Scan for the cell matching the given text and deliver its [x, y] coordinate at center. 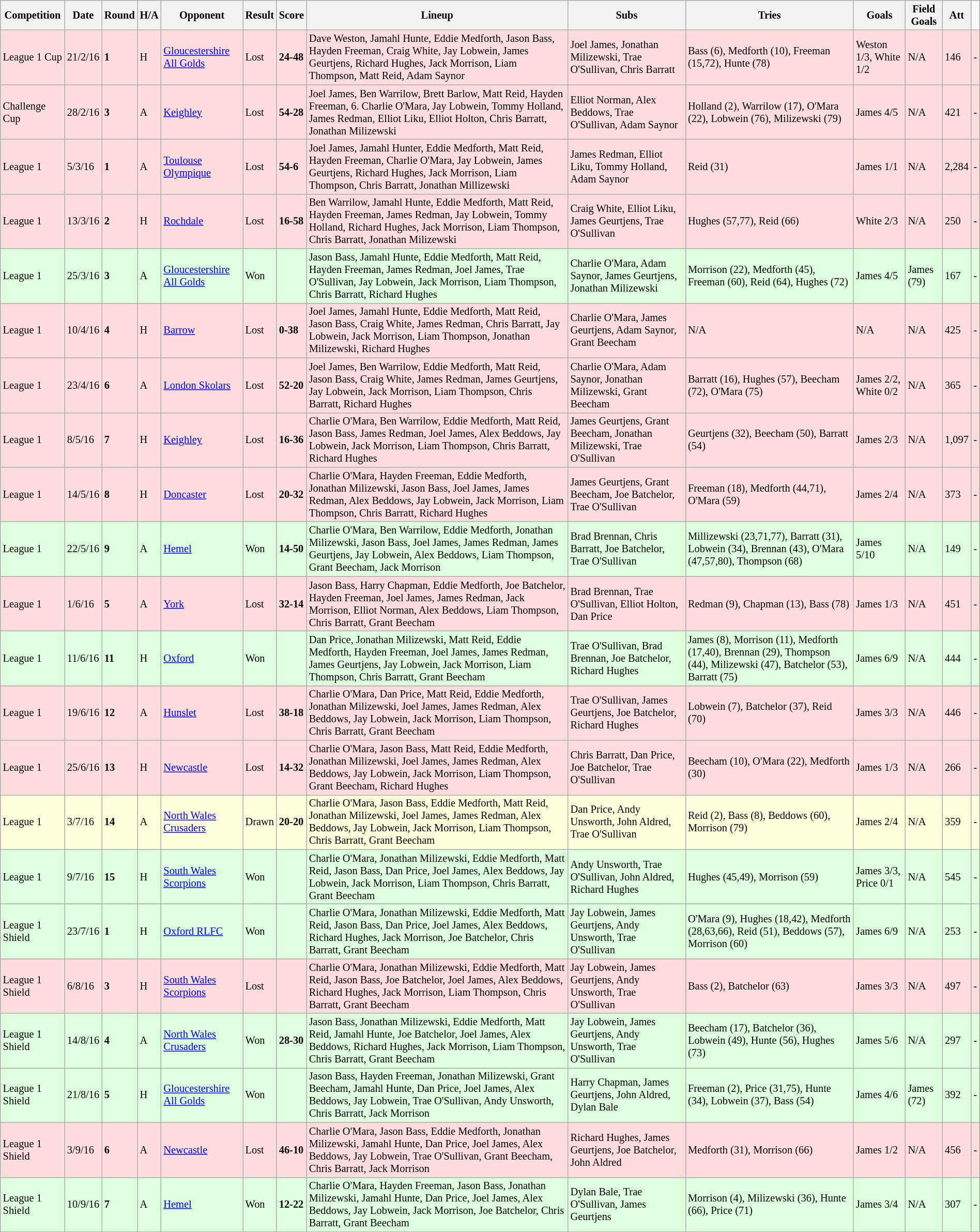
James 1/2 [879, 1150]
23/4/16 [83, 385]
Field Goals [924, 15]
15 [120, 877]
46-10 [292, 1150]
373 [957, 494]
Trae O'Sullivan, James Geurtjens, Joe Batchelor, Richard Hughes [627, 713]
James Geurtjens, Grant Beecham, Joe Batchelor, Trae O'Sullivan [627, 494]
444 [957, 658]
Competition [33, 15]
22/5/16 [83, 549]
23/7/16 [83, 931]
10/4/16 [83, 330]
Charlie O'Mara, Adam Saynor, Jonathan Milizewski, Grant Beecham [627, 385]
13/3/16 [83, 221]
1/6/16 [83, 604]
Medforth (31), Morrison (66) [769, 1150]
James 3/3, Price 0/1 [879, 877]
16-58 [292, 221]
2 [120, 221]
Lobwein (7), Batchelor (37), Reid (70) [769, 713]
12 [120, 713]
8 [120, 494]
11/6/16 [83, 658]
250 [957, 221]
9 [120, 549]
146 [957, 57]
Goals [879, 15]
Dylan Bale, Trae O'Sullivan, James Geurtjens [627, 1205]
14/8/16 [83, 1041]
Bass (2), Batchelor (63) [769, 986]
Freeman (2), Price (31,75), Hunte (34), Lobwein (37), Bass (54) [769, 1095]
13 [120, 768]
Chris Barratt, Dan Price, Joe Batchelor, Trae O'Sullivan [627, 768]
H/A [149, 15]
3/9/16 [83, 1150]
54-6 [292, 166]
Att [957, 15]
Morrison (4), Milizewski (36), Hunte (66), Price (71) [769, 1205]
Barrow [202, 330]
James 3/4 [879, 1205]
York [202, 604]
14 [120, 822]
451 [957, 604]
Barratt (16), Hughes (57), Beecham (72), O'Mara (75) [769, 385]
Rochdale [202, 221]
3/7/16 [83, 822]
297 [957, 1041]
266 [957, 768]
White 2/3 [879, 221]
Morrison (22), Medforth (45), Freeman (60), Reid (64), Hughes (72) [769, 276]
Result [259, 15]
James (72) [924, 1095]
James 2/2, White 0/2 [879, 385]
O'Mara (9), Hughes (18,42), Medforth (28,63,66), Reid (51), Beddows (57), Morrison (60) [769, 931]
359 [957, 822]
Bass (6), Medforth (10), Freeman (15,72), Hunte (78) [769, 57]
Challenge Cup [33, 112]
Richard Hughes, James Geurtjens, Joe Batchelor, John Aldred [627, 1150]
James 4/6 [879, 1095]
8/5/16 [83, 440]
Beecham (17), Batchelor (36), Lobwein (49), Hunte (56), Hughes (73) [769, 1041]
425 [957, 330]
Freeman (18), Medforth (44,71), O'Mara (59) [769, 494]
2,284 [957, 166]
Craig White, Elliot Liku, James Geurtjens, Trae O'Sullivan [627, 221]
14-50 [292, 549]
545 [957, 877]
24-48 [292, 57]
Joel James, Jonathan Milizewski, Trae O'Sullivan, Chris Barratt [627, 57]
167 [957, 276]
19/6/16 [83, 713]
Lineup [437, 15]
14-32 [292, 768]
Oxford RLFC [202, 931]
Opponent [202, 15]
253 [957, 931]
149 [957, 549]
James Redman, Elliot Liku, Tommy Holland, Adam Saynor [627, 166]
James (8), Morrison (11), Medforth (17,40), Brennan (29), Thompson (44), Milizewski (47), Batchelor (53), Barratt (75) [769, 658]
25/3/16 [83, 276]
Hunslet [202, 713]
Round [120, 15]
32-14 [292, 604]
28/2/16 [83, 112]
Beecham (10), O'Mara (22), Medforth (30) [769, 768]
307 [957, 1205]
Elliot Norman, Alex Beddows, Trae O'Sullivan, Adam Saynor [627, 112]
Weston 1/3, White 1/2 [879, 57]
James 1/1 [879, 166]
League 1 Cup [33, 57]
38-18 [292, 713]
54-28 [292, 112]
Oxford [202, 658]
9/7/16 [83, 877]
421 [957, 112]
16-36 [292, 440]
James 5/6 [879, 1041]
London Skolars [202, 385]
Reid (31) [769, 166]
52-20 [292, 385]
Holland (2), Warrilow (17), O'Mara (22), Lobwein (76), Milizewski (79) [769, 112]
14/5/16 [83, 494]
28-30 [292, 1041]
12-22 [292, 1205]
James 5/10 [879, 549]
Date [83, 15]
10/9/16 [83, 1205]
11 [120, 658]
20-32 [292, 494]
21/2/16 [83, 57]
497 [957, 986]
James 2/3 [879, 440]
456 [957, 1150]
20-20 [292, 822]
Charlie O'Mara, James Geurtjens, Adam Saynor, Grant Beecham [627, 330]
365 [957, 385]
Reid (2), Bass (8), Beddows (60), Morrison (79) [769, 822]
0-38 [292, 330]
Charlie O'Mara, Adam Saynor, James Geurtjens, Jonathan Milizewski [627, 276]
Dan Price, Andy Unsworth, John Aldred, Trae O'Sullivan [627, 822]
6/8/16 [83, 986]
Drawn [259, 822]
446 [957, 713]
Redman (9), Chapman (13), Bass (78) [769, 604]
Hughes (57,77), Reid (66) [769, 221]
392 [957, 1095]
5/3/16 [83, 166]
Subs [627, 15]
Harry Chapman, James Geurtjens, John Aldred, Dylan Bale [627, 1095]
Andy Unsworth, Trae O'Sullivan, John Aldred, Richard Hughes [627, 877]
Brad Brennan, Chris Barratt, Joe Batchelor, Trae O'Sullivan [627, 549]
Geurtjens (32), Beecham (50), Barratt (54) [769, 440]
Millizewski (23,71,77), Barratt (31), Lobwein (34), Brennan (43), O'Mara (47,57,80), Thompson (68) [769, 549]
25/6/16 [83, 768]
21/8/16 [83, 1095]
Toulouse Olympique [202, 166]
Hughes (45,49), Morrison (59) [769, 877]
Tries [769, 15]
Trae O'Sullivan, Brad Brennan, Joe Batchelor, Richard Hughes [627, 658]
Doncaster [202, 494]
Score [292, 15]
Brad Brennan, Trae O'Sullivan, Elliot Holton, Dan Price [627, 604]
James Geurtjens, Grant Beecham, Jonathan Milizewski, Trae O'Sullivan [627, 440]
1,097 [957, 440]
James (79) [924, 276]
